Identify which cell holds the provided text, then report its (x, y) central coordinate. 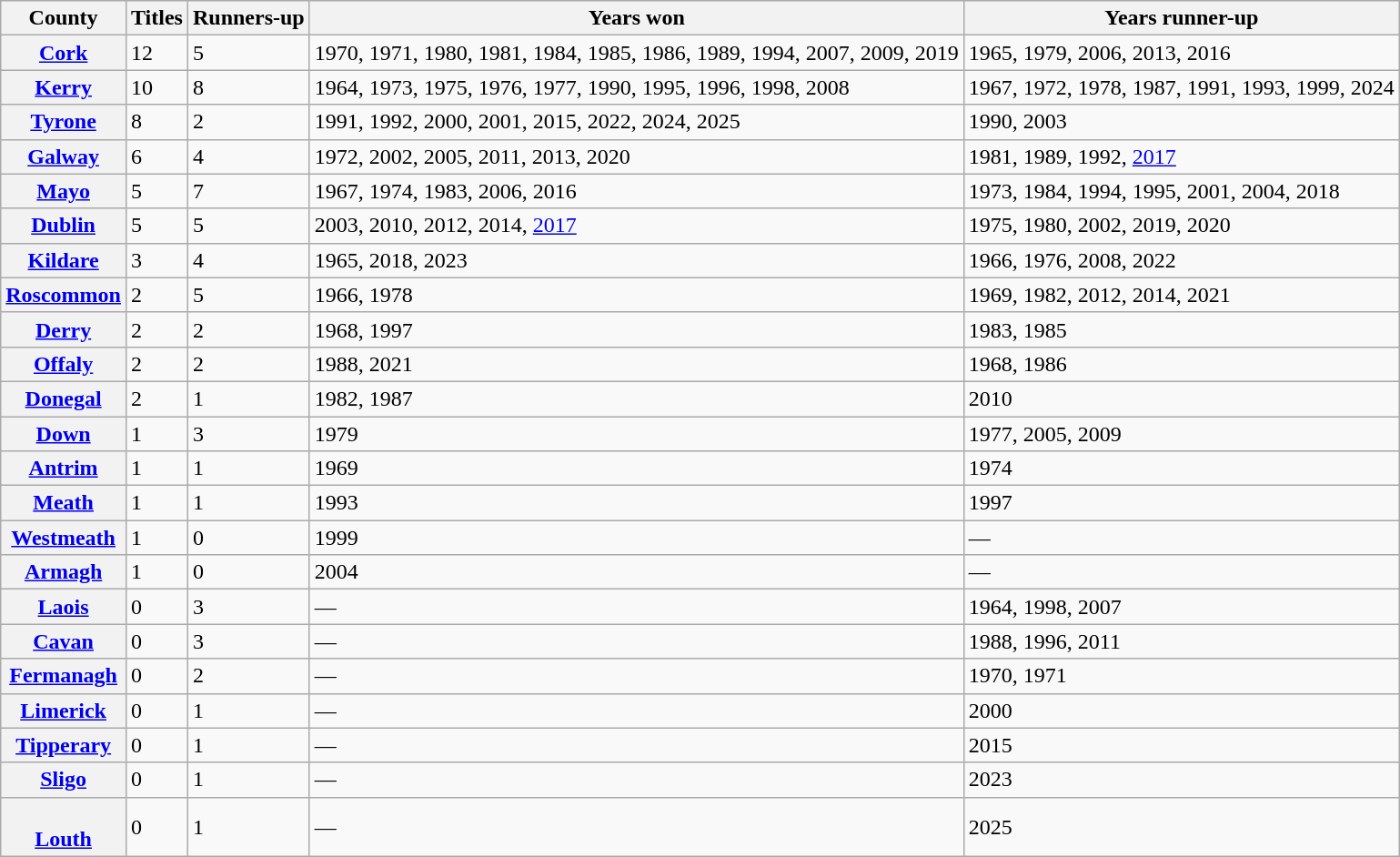
Galway (64, 156)
1968, 1986 (1181, 364)
Tyrone (64, 122)
1968, 1997 (637, 329)
Years runner-up (1181, 18)
1988, 2021 (637, 364)
1967, 1974, 1983, 2006, 2016 (637, 191)
1972, 2002, 2005, 2011, 2013, 2020 (637, 156)
1997 (1181, 503)
Offaly (64, 364)
1981, 1989, 1992, 2017 (1181, 156)
2010 (1181, 398)
Donegal (64, 398)
Roscommon (64, 295)
2003, 2010, 2012, 2014, 2017 (637, 226)
12 (156, 53)
2000 (1181, 711)
1993 (637, 503)
1966, 1978 (637, 295)
Titles (156, 18)
Kerry (64, 87)
Tipperary (64, 745)
1969 (637, 469)
1969, 1982, 2012, 2014, 2021 (1181, 295)
Limerick (64, 711)
1990, 2003 (1181, 122)
7 (248, 191)
2025 (1181, 826)
1965, 1979, 2006, 2013, 2016 (1181, 53)
County (64, 18)
1991, 1992, 2000, 2001, 2015, 2022, 2024, 2025 (637, 122)
1970, 1971 (1181, 676)
6 (156, 156)
1964, 1998, 2007 (1181, 607)
1983, 1985 (1181, 329)
1970, 1971, 1980, 1981, 1984, 1985, 1986, 1989, 1994, 2007, 2009, 2019 (637, 53)
1966, 1976, 2008, 2022 (1181, 260)
Sligo (64, 780)
Antrim (64, 469)
Mayo (64, 191)
Dublin (64, 226)
10 (156, 87)
Westmeath (64, 538)
1975, 1980, 2002, 2019, 2020 (1181, 226)
1974 (1181, 469)
Years won (637, 18)
Louth (64, 826)
Cavan (64, 641)
Runners-up (248, 18)
Armagh (64, 572)
1982, 1987 (637, 398)
1964, 1973, 1975, 1976, 1977, 1990, 1995, 1996, 1998, 2008 (637, 87)
Cork (64, 53)
Fermanagh (64, 676)
1967, 1972, 1978, 1987, 1991, 1993, 1999, 2024 (1181, 87)
1965, 2018, 2023 (637, 260)
2015 (1181, 745)
1988, 1996, 2011 (1181, 641)
2023 (1181, 780)
Down (64, 434)
2004 (637, 572)
1977, 2005, 2009 (1181, 434)
1979 (637, 434)
1999 (637, 538)
1973, 1984, 1994, 1995, 2001, 2004, 2018 (1181, 191)
Kildare (64, 260)
Laois (64, 607)
Derry (64, 329)
Meath (64, 503)
